Detect which cell encompasses the target text, then output its [x, y] center coordinate. 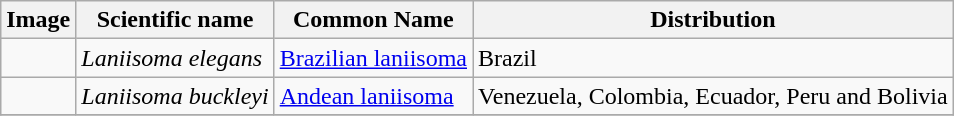
Scientific name [175, 20]
Image [38, 20]
Brazil [714, 58]
Venezuela, Colombia, Ecuador, Peru and Bolivia [714, 96]
Distribution [714, 20]
Brazilian laniisoma [373, 58]
Common Name [373, 20]
Laniisoma elegans [175, 58]
Andean laniisoma [373, 96]
Laniisoma buckleyi [175, 96]
